Determine the [X, Y] coordinate at the center of the cell enclosing the given text.  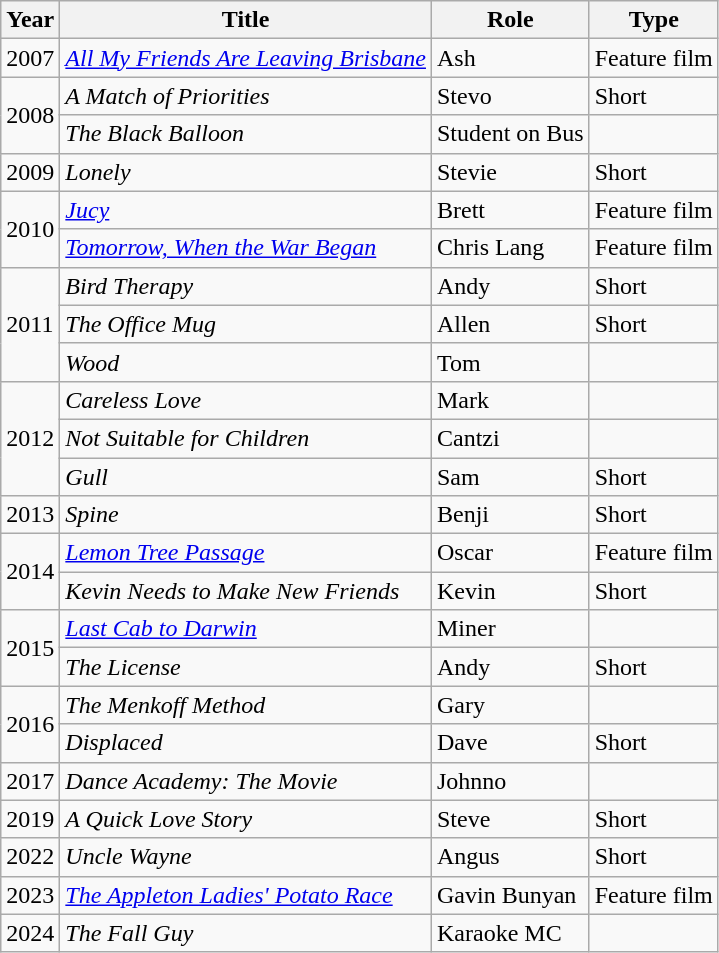
Lemon Tree Passage [246, 553]
Displaced [246, 743]
Not Suitable for Children [246, 438]
The Menkoff Method [246, 705]
2009 [30, 172]
Johnno [510, 781]
Allen [510, 324]
All My Friends Are Leaving Brisbane [246, 58]
Dance Academy: The Movie [246, 781]
Role [510, 20]
Angus [510, 857]
Chris Lang [510, 248]
Brett [510, 210]
Gary [510, 705]
Sam [510, 477]
Gull [246, 477]
Student on Bus [510, 134]
Karaoke MC [510, 933]
Steve [510, 819]
Benji [510, 515]
A Match of Priorities [246, 96]
2011 [30, 324]
2008 [30, 115]
Stevie [510, 172]
2010 [30, 229]
Cantzi [510, 438]
2023 [30, 895]
Lonely [246, 172]
Wood [246, 362]
2017 [30, 781]
Dave [510, 743]
Bird Therapy [246, 286]
2012 [30, 438]
Mark [510, 400]
2015 [30, 648]
Title [246, 20]
Jucy [246, 210]
Oscar [510, 553]
Gavin Bunyan [510, 895]
2022 [30, 857]
The License [246, 667]
2016 [30, 724]
Miner [510, 629]
The Fall Guy [246, 933]
2019 [30, 819]
Ash [510, 58]
Uncle Wayne [246, 857]
2024 [30, 933]
Type [654, 20]
Stevo [510, 96]
Tom [510, 362]
Tomorrow, When the War Began [246, 248]
A Quick Love Story [246, 819]
Last Cab to Darwin [246, 629]
The Black Balloon [246, 134]
Spine [246, 515]
Careless Love [246, 400]
Kevin Needs to Make New Friends [246, 591]
Year [30, 20]
The Office Mug [246, 324]
The Appleton Ladies' Potato Race [246, 895]
2014 [30, 572]
Kevin [510, 591]
2007 [30, 58]
2013 [30, 515]
